Return the (X, Y) coordinate for the center point of the cell that contains the specified text.  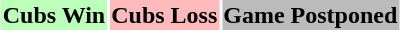
Cubs Win (54, 15)
Game Postponed (310, 15)
Cubs Loss (164, 15)
